From the cell containing the given text, extract its center point as [X, Y] coordinate. 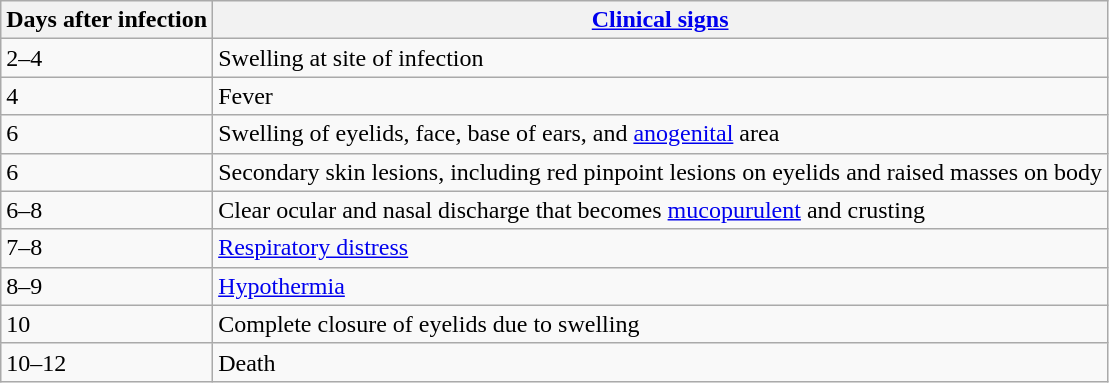
8–9 [107, 286]
Death [660, 362]
Respiratory distress [660, 248]
Swelling at site of infection [660, 58]
Clear ocular and nasal discharge that becomes mucopurulent and crusting [660, 210]
Complete closure of eyelids due to swelling [660, 324]
2–4 [107, 58]
10 [107, 324]
7–8 [107, 248]
Swelling of eyelids, face, base of ears, and anogenital area [660, 134]
10–12 [107, 362]
6–8 [107, 210]
Days after infection [107, 20]
Hypothermia [660, 286]
Clinical signs [660, 20]
Fever [660, 96]
Secondary skin lesions, including red pinpoint lesions on eyelids and raised masses on body [660, 172]
4 [107, 96]
